Search for the cell housing the specified text and yield its [X, Y] center coordinate. 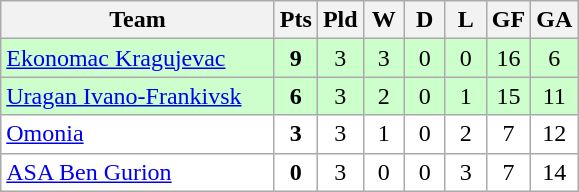
L [466, 20]
GF [508, 20]
Team [138, 20]
Ekonomac Kragujevac [138, 58]
GA [554, 20]
14 [554, 172]
9 [296, 58]
D [424, 20]
12 [554, 134]
Uragan Ivano-Frankivsk [138, 96]
16 [508, 58]
ASA Ben Gurion [138, 172]
15 [508, 96]
Pts [296, 20]
Omonia [138, 134]
W [384, 20]
Pld [340, 20]
11 [554, 96]
